For the text-containing cell, return its midpoint in (X, Y) coordinate format. 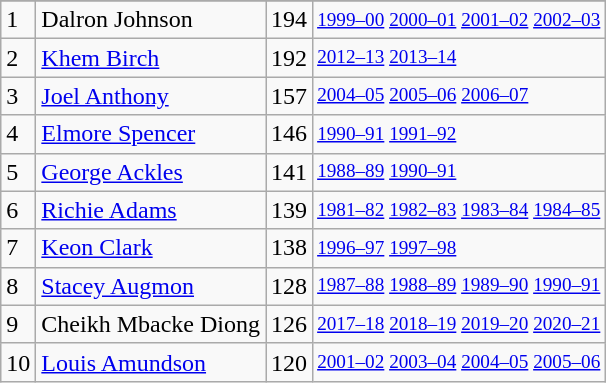
George Ackles (151, 172)
1 (18, 20)
7 (18, 248)
3 (18, 96)
6 (18, 210)
Khem Birch (151, 58)
138 (290, 248)
1988–89 1990–91 (459, 172)
Louis Amundson (151, 362)
157 (290, 96)
194 (290, 20)
Stacey Augmon (151, 286)
4 (18, 134)
1990–91 1991–92 (459, 134)
Dalron Johnson (151, 20)
2001–02 2003–04 2004–05 2005–06 (459, 362)
126 (290, 324)
139 (290, 210)
Joel Anthony (151, 96)
2 (18, 58)
2017–18 2018–19 2019–20 2020–21 (459, 324)
2004–05 2005–06 2006–07 (459, 96)
192 (290, 58)
2012–13 2013–14 (459, 58)
9 (18, 324)
141 (290, 172)
8 (18, 286)
1981–82 1982–83 1983–84 1984–85 (459, 210)
120 (290, 362)
1987–88 1988–89 1989–90 1990–91 (459, 286)
Elmore Spencer (151, 134)
Cheikh Mbacke Diong (151, 324)
146 (290, 134)
1999–00 2000–01 2001–02 2002–03 (459, 20)
1996–97 1997–98 (459, 248)
5 (18, 172)
Keon Clark (151, 248)
Richie Adams (151, 210)
10 (18, 362)
128 (290, 286)
